Capture the cell that displays the provided text and extract its [x, y] central coordinate. 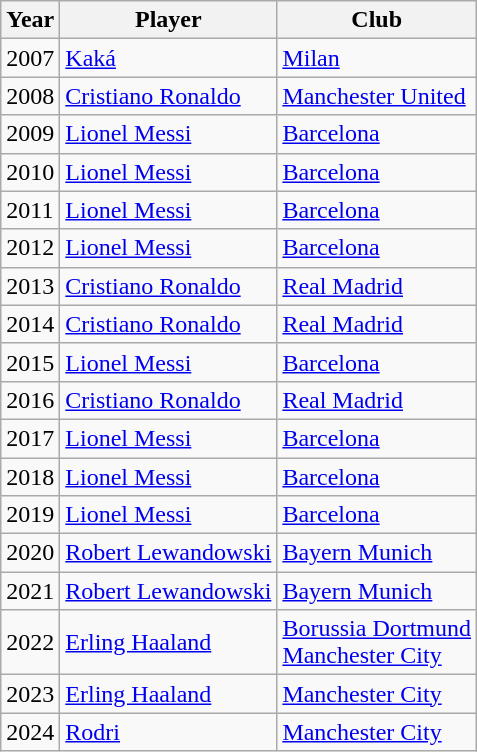
Club [377, 20]
2024 [30, 732]
2017 [30, 438]
Borussia Dortmund Manchester City [377, 642]
2012 [30, 248]
2015 [30, 362]
2020 [30, 553]
2007 [30, 58]
2016 [30, 400]
Kaká [168, 58]
2013 [30, 286]
Year [30, 20]
2010 [30, 172]
2018 [30, 477]
2008 [30, 96]
2023 [30, 694]
2022 [30, 642]
Milan [377, 58]
2021 [30, 591]
Manchester United [377, 96]
Player [168, 20]
2009 [30, 134]
2019 [30, 515]
2011 [30, 210]
2014 [30, 324]
Rodri [168, 732]
